Provide the [x, y] coordinate of the cell's center where the given text is located.  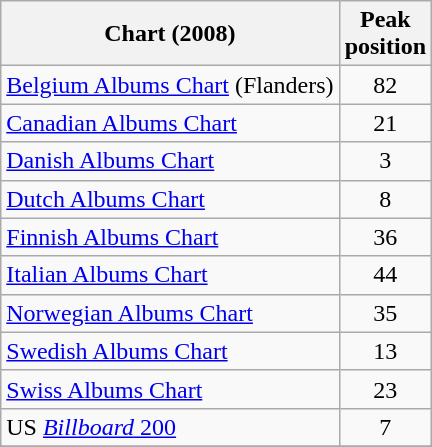
3 [385, 161]
Norwegian Albums Chart [170, 313]
Finnish Albums Chart [170, 237]
Peakposition [385, 34]
35 [385, 313]
Swedish Albums Chart [170, 351]
Swiss Albums Chart [170, 389]
82 [385, 85]
8 [385, 199]
Canadian Albums Chart [170, 123]
36 [385, 237]
23 [385, 389]
13 [385, 351]
Chart (2008) [170, 34]
Danish Albums Chart [170, 161]
21 [385, 123]
Belgium Albums Chart (Flanders) [170, 85]
44 [385, 275]
US Billboard 200 [170, 427]
Dutch Albums Chart [170, 199]
7 [385, 427]
Italian Albums Chart [170, 275]
